Detect which cell encompasses the target text, then output its [x, y] center coordinate. 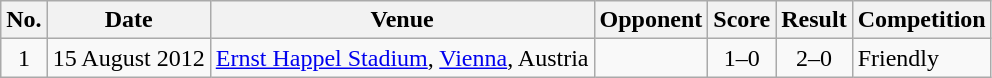
2–0 [814, 58]
Venue [402, 20]
1 [24, 58]
Opponent [651, 20]
Result [814, 20]
1–0 [742, 58]
Score [742, 20]
Ernst Happel Stadium, Vienna, Austria [402, 58]
No. [24, 20]
Competition [922, 20]
Date [128, 20]
Friendly [922, 58]
15 August 2012 [128, 58]
